Find where the given text appears and provide that cell's center as (X, Y) coordinate. 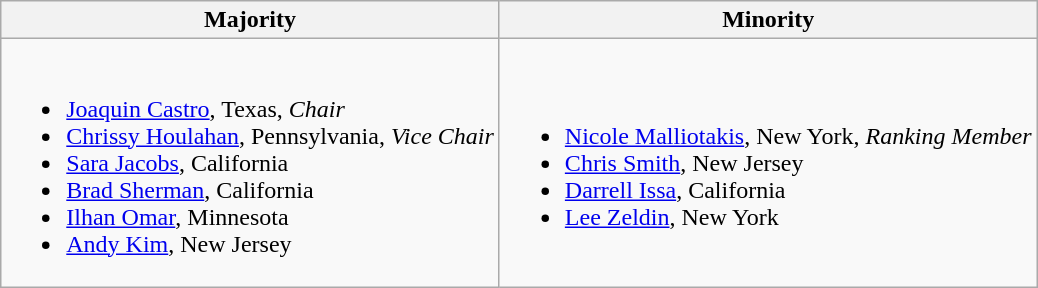
Majority (250, 20)
Nicole Malliotakis, New York, Ranking MemberChris Smith, New JerseyDarrell Issa, CaliforniaLee Zeldin, New York (768, 163)
Minority (768, 20)
